Find where the given text appears and provide that cell's center as [X, Y] coordinate. 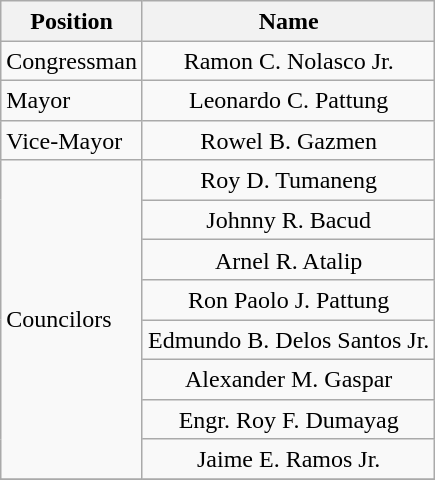
Position [72, 21]
Edmundo B. Delos Santos Jr. [288, 340]
Engr. Roy F. Dumayag [288, 419]
Ramon C. Nolasco Jr. [288, 61]
Johnny R. Bacud [288, 220]
Leonardo C. Pattung [288, 100]
Rowel B. Gazmen [288, 140]
Roy D. Tumaneng [288, 180]
Congressman [72, 61]
Arnel R. Atalip [288, 260]
Jaime E. Ramos Jr. [288, 459]
Mayor [72, 100]
Name [288, 21]
Councilors [72, 320]
Ron Paolo J. Pattung [288, 300]
Alexander M. Gaspar [288, 379]
Vice-Mayor [72, 140]
